Pinpoint the cell where the given text exists, returning its (x, y) midpoint coordinate. 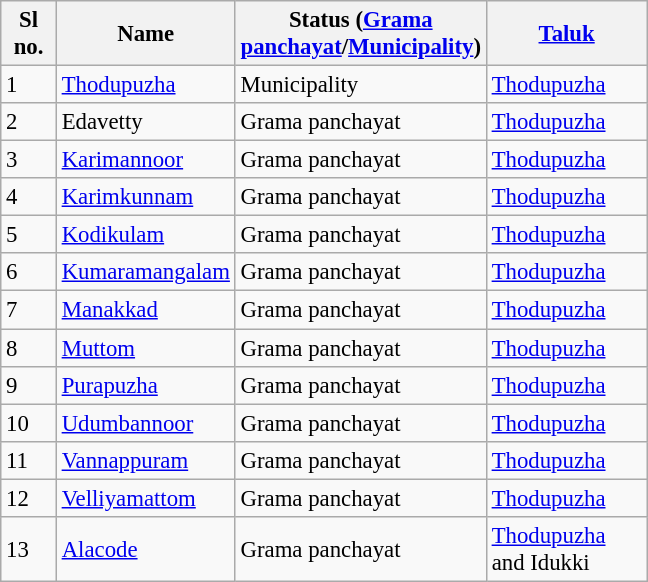
Status (Grama panchayat/Municipality) (360, 34)
Sl no. (29, 34)
Kodikulam (146, 235)
13 (29, 550)
Purapuzha (146, 385)
Alacode (146, 550)
8 (29, 348)
11 (29, 460)
Name (146, 34)
12 (29, 498)
Edavetty (146, 122)
7 (29, 310)
4 (29, 197)
Vannappuram (146, 460)
9 (29, 385)
6 (29, 273)
Municipality (360, 85)
3 (29, 160)
Karimkunnam (146, 197)
Kumaramangalam (146, 273)
Thodupuzha and Idukki (566, 550)
10 (29, 423)
Karimannoor (146, 160)
Manakkad (146, 310)
2 (29, 122)
Taluk (566, 34)
1 (29, 85)
Velliyamattom (146, 498)
5 (29, 235)
Muttom (146, 348)
Udumbannoor (146, 423)
